Provide the (x, y) coordinate of the cell's center where the given text is located.  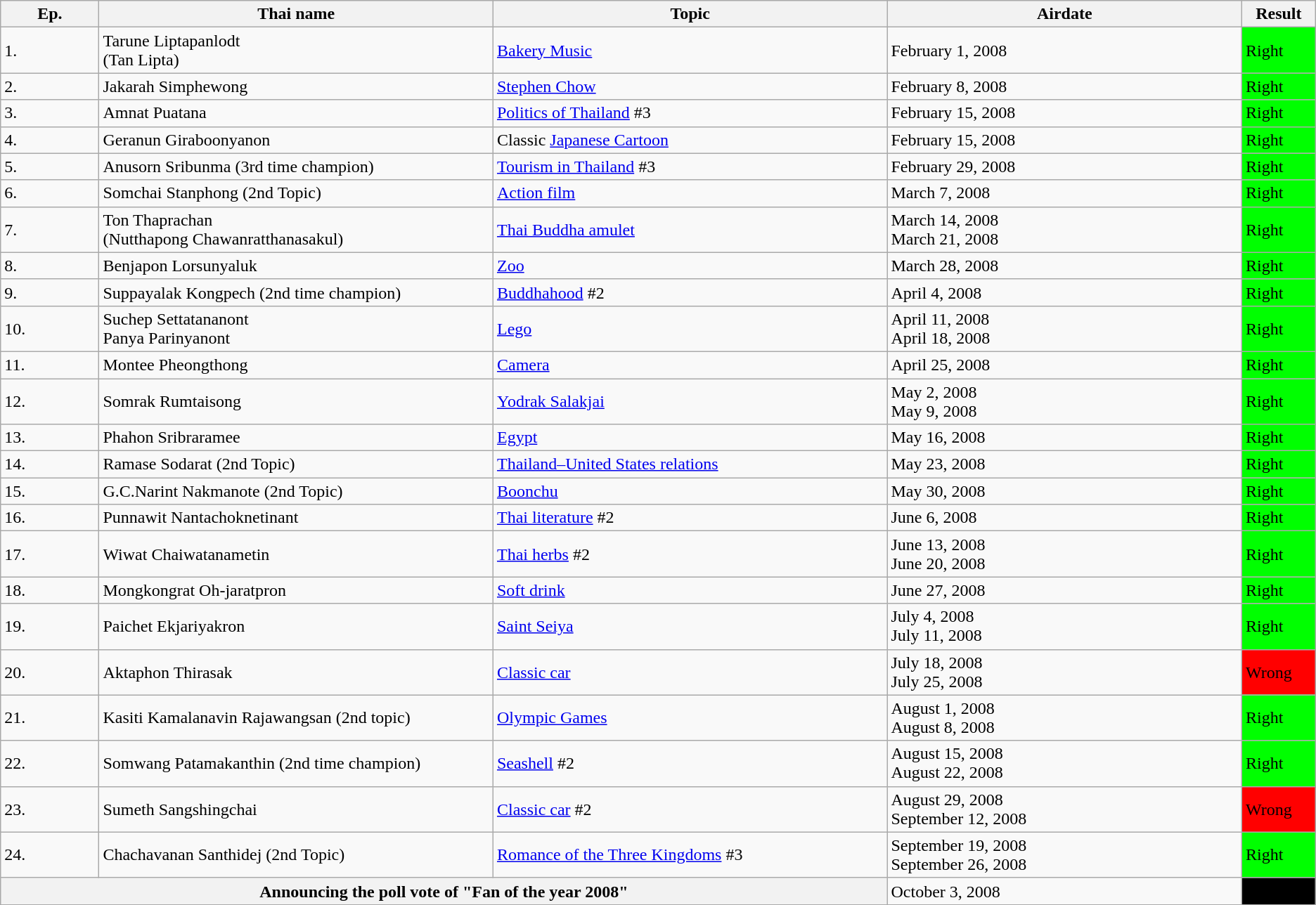
Tourism in Thailand #3 (690, 167)
March 7, 2008 (1064, 193)
Geranun Giraboonyanon (297, 140)
Wiwat Chaiwatanametin (297, 554)
Bakery Music (690, 51)
Result (1278, 14)
13. (50, 438)
23. (50, 809)
Suppayalak Kongpech (2nd time champion) (297, 292)
July 4, 2008July 11, 2008 (1064, 627)
February 29, 2008 (1064, 167)
Punnawit Nantachoknetinant (297, 518)
14. (50, 464)
Thai literature #2 (690, 518)
July 18, 2008July 25, 2008 (1064, 672)
Egypt (690, 438)
Seashell #2 (690, 763)
Sumeth Sangshingchai (297, 809)
Classic Japanese Cartoon (690, 140)
March 28, 2008 (1064, 266)
Romance of the Three Kingdoms #3 (690, 854)
Classic car (690, 672)
1. (50, 51)
May 16, 2008 (1064, 438)
Suchep SettatananontPanya Parinyanont (297, 329)
June 13, 2008June 20, 2008 (1064, 554)
June 27, 2008 (1064, 590)
6. (50, 193)
Paichet Ekjariyakron (297, 627)
19. (50, 627)
August 29, 2008September 12, 2008 (1064, 809)
Thai herbs #2 (690, 554)
May 23, 2008 (1064, 464)
Boonchu (690, 491)
Somwang Patamakanthin (2nd time champion) (297, 763)
4. (50, 140)
G.C.Narint Nakmanote (2nd Topic) (297, 491)
Camera (690, 365)
Lego (690, 329)
Benjapon Lorsunyaluk (297, 266)
Mongkongrat Oh-jaratpron (297, 590)
October 3, 2008 (1064, 891)
March 14, 2008March 21, 2008 (1064, 229)
April 25, 2008 (1064, 365)
Airdate (1064, 14)
Amnat Puatana (297, 113)
9. (50, 292)
12. (50, 401)
Jakarah Simphewong (297, 86)
Yodrak Salakjai (690, 401)
Thailand–United States relations (690, 464)
Thai name (297, 14)
May 30, 2008 (1064, 491)
Ramase Sodarat (2nd Topic) (297, 464)
June 6, 2008 (1064, 518)
Action film (690, 193)
22. (50, 763)
20. (50, 672)
Zoo (690, 266)
Classic car #2 (690, 809)
Montee Pheongthong (297, 365)
February 8, 2008 (1064, 86)
February 1, 2008 (1064, 51)
7. (50, 229)
August 15, 2008August 22, 2008 (1064, 763)
8. (50, 266)
15. (50, 491)
24. (50, 854)
Stephen Chow (690, 86)
18. (50, 590)
17. (50, 554)
Buddhahood #2 (690, 292)
Somchai Stanphong (2nd Topic) (297, 193)
Soft drink (690, 590)
Ton Thaprachan(Nutthapong Chawanratthanasakul) (297, 229)
Politics of Thailand #3 (690, 113)
Topic (690, 14)
Somrak Rumtaisong (297, 401)
Phahon Sribraramee (297, 438)
April 4, 2008 (1064, 292)
11. (50, 365)
Thai Buddha amulet (690, 229)
Olympic Games (690, 718)
May 2, 2008May 9, 2008 (1064, 401)
16. (50, 518)
August 1, 2008August 8, 2008 (1064, 718)
10. (50, 329)
Tarune Liptapanlodt(Tan Lipta) (297, 51)
Chachavanan Santhidej (2nd Topic) (297, 854)
Announcing the poll vote of "Fan of the year 2008" (444, 891)
21. (50, 718)
Kasiti Kamalanavin Rajawangsan (2nd topic) (297, 718)
Aktaphon Thirasak (297, 672)
Saint Seiya (690, 627)
3. (50, 113)
5. (50, 167)
Ep. (50, 14)
September 19, 2008September 26, 2008 (1064, 854)
Anusorn Sribunma (3rd time champion) (297, 167)
2. (50, 86)
April 11, 2008April 18, 2008 (1064, 329)
